From the cell containing the given text, extract its center point as [X, Y] coordinate. 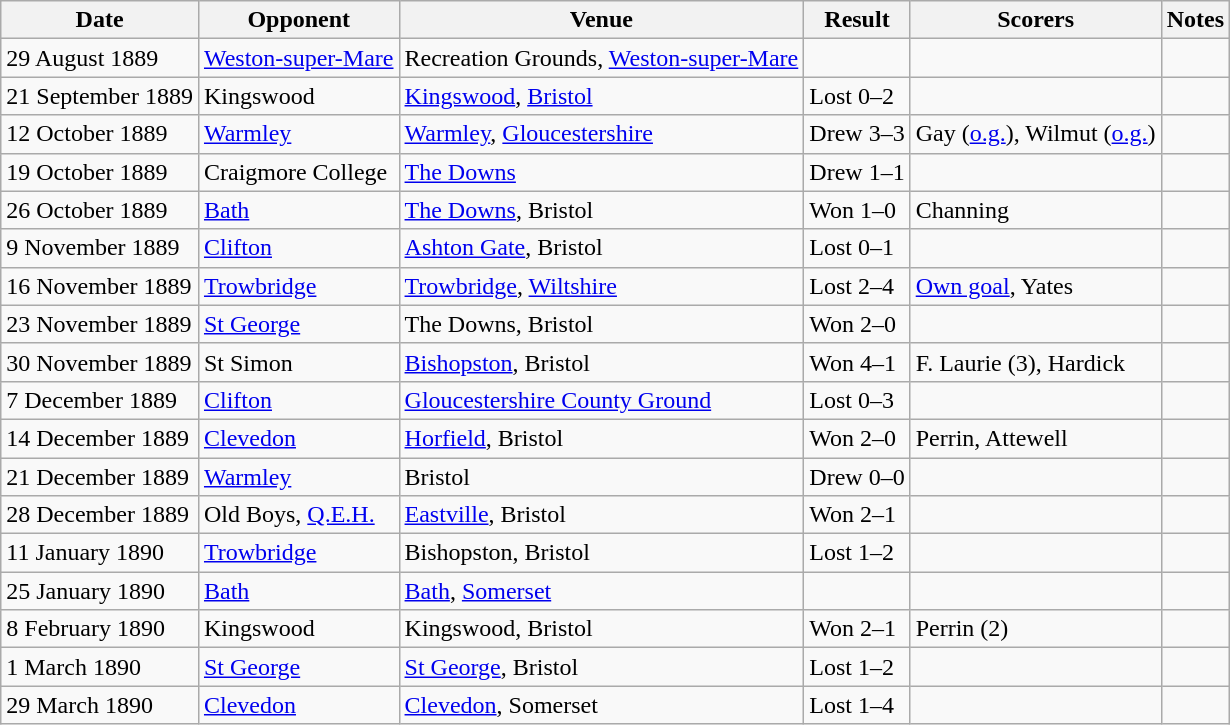
Eastville, Bristol [602, 515]
16 November 1889 [100, 286]
Craigmore College [298, 172]
21 December 1889 [100, 477]
St Simon [298, 362]
Notes [1195, 20]
21 September 1889 [100, 96]
F. Laurie (3), Hardick [1036, 362]
8 February 1890 [100, 629]
Won 4–1 [857, 362]
Channing [1036, 210]
19 October 1889 [100, 172]
Lost 1–4 [857, 705]
9 November 1889 [100, 248]
Weston-super-Mare [298, 58]
25 January 1890 [100, 591]
7 December 1889 [100, 400]
Perrin (2) [1036, 629]
Old Boys, Q.E.H. [298, 515]
Lost 0–3 [857, 400]
Lost 2–4 [857, 286]
Lost 0–1 [857, 248]
Scorers [1036, 20]
St George, Bristol [602, 667]
Result [857, 20]
Horfield, Bristol [602, 438]
Warmley, Gloucestershire [602, 134]
Gay (o.g.), Wilmut (o.g.) [1036, 134]
30 November 1889 [100, 362]
Recreation Grounds, Weston-super-Mare [602, 58]
Won 1–0 [857, 210]
28 December 1889 [100, 515]
Date [100, 20]
Lost 0–2 [857, 96]
Drew 0–0 [857, 477]
29 March 1890 [100, 705]
Drew 1–1 [857, 172]
Clevedon, Somerset [602, 705]
Bath, Somerset [602, 591]
14 December 1889 [100, 438]
Own goal, Yates [1036, 286]
Gloucestershire County Ground [602, 400]
The Downs [602, 172]
23 November 1889 [100, 324]
Drew 3–3 [857, 134]
12 October 1889 [100, 134]
26 October 1889 [100, 210]
11 January 1890 [100, 553]
Perrin, Attewell [1036, 438]
Trowbridge, Wiltshire [602, 286]
Ashton Gate, Bristol [602, 248]
1 March 1890 [100, 667]
Bristol [602, 477]
Opponent [298, 20]
Venue [602, 20]
29 August 1889 [100, 58]
